Output the [X, Y] coordinate of the center of the cell containing the given text.  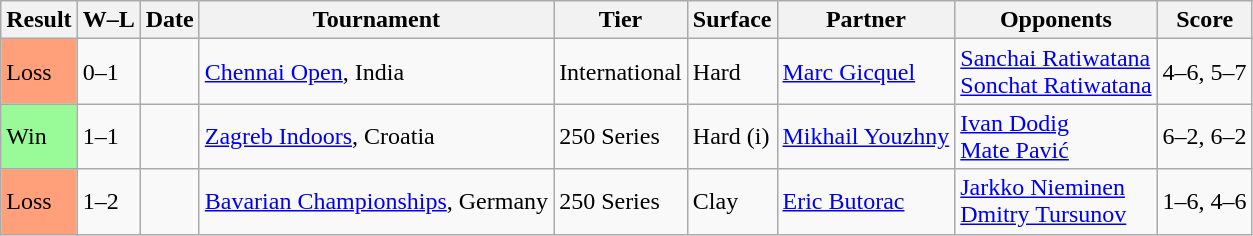
Marc Gicquel [866, 72]
Ivan Dodig Mate Pavić [1056, 136]
Hard (i) [732, 136]
Tournament [376, 20]
0–1 [108, 72]
Mikhail Youzhny [866, 136]
Partner [866, 20]
International [621, 72]
Win [39, 136]
Eric Butorac [866, 202]
Surface [732, 20]
1–1 [108, 136]
Bavarian Championships, Germany [376, 202]
Chennai Open, India [376, 72]
4–6, 5–7 [1204, 72]
Zagreb Indoors, Croatia [376, 136]
Sanchai Ratiwatana Sonchat Ratiwatana [1056, 72]
Date [170, 20]
Opponents [1056, 20]
1–6, 4–6 [1204, 202]
Clay [732, 202]
W–L [108, 20]
Result [39, 20]
Score [1204, 20]
Hard [732, 72]
1–2 [108, 202]
Tier [621, 20]
6–2, 6–2 [1204, 136]
Jarkko Nieminen Dmitry Tursunov [1056, 202]
